Provide the (X, Y) coordinate of the cell's center where the given text is located.  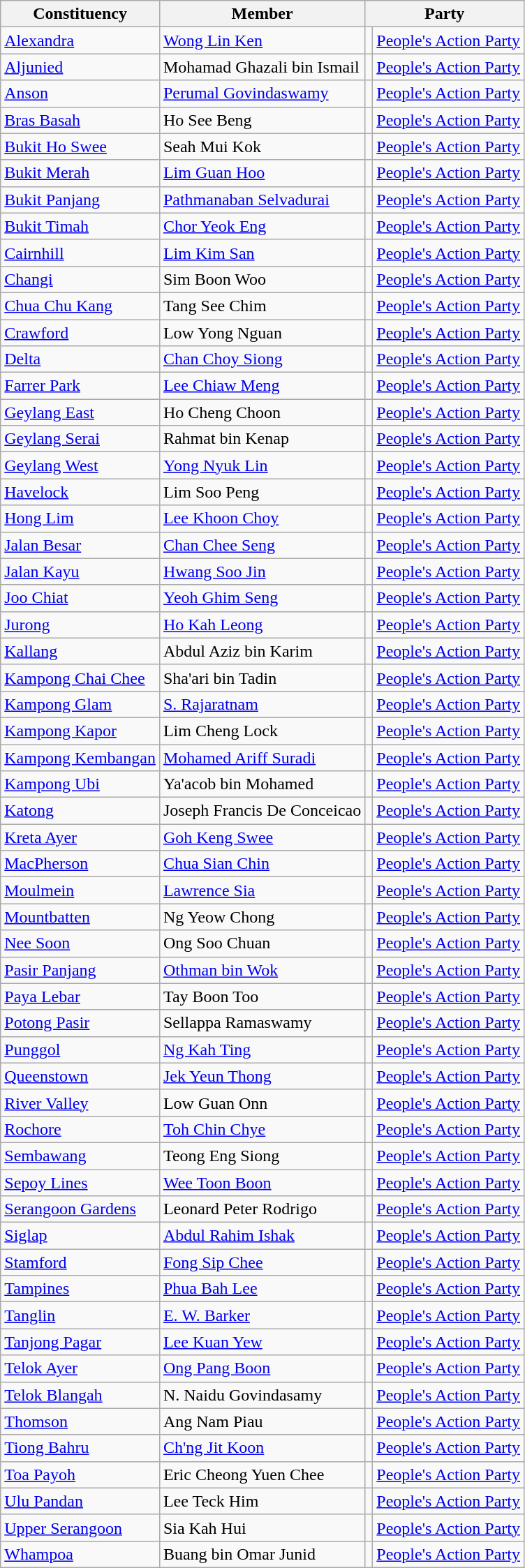
Chua Sian Chin (262, 864)
Ho Kah Leong (262, 625)
Kallang (80, 651)
Eric Cheong Yuen Chee (262, 1474)
Lim Guan Hoo (262, 173)
Low Yong Nguan (262, 333)
Crawford (80, 333)
Geylang West (80, 465)
Anson (80, 94)
Sim Boon Woo (262, 279)
Paya Lebar (80, 996)
Kampong Chai Chee (80, 678)
Abdul Aziz bin Karim (262, 651)
Sia Kah Hui (262, 1528)
Chan Chee Seng (262, 545)
Kampong Ubi (80, 784)
Aljunied (80, 67)
Bras Basah (80, 120)
Ng Kah Ting (262, 1050)
Thomson (80, 1421)
Sepoy Lines (80, 1183)
Lee Kuan Yew (262, 1342)
Whampoa (80, 1554)
Queenstown (80, 1076)
Geylang East (80, 412)
Ong Soo Chuan (262, 943)
Tiong Bahru (80, 1448)
N. Naidu Govindasamy (262, 1395)
Upper Serangoon (80, 1528)
Mohamed Ariff Suradi (262, 757)
Phua Bah Lee (262, 1289)
Serangoon Gardens (80, 1209)
Mohamad Ghazali bin Ismail (262, 67)
Delta (80, 359)
Sha'ari bin Tadin (262, 678)
Lim Cheng Lock (262, 731)
Sembawang (80, 1156)
Seah Mui Kok (262, 147)
Teong Eng Siong (262, 1156)
Mountbatten (80, 917)
Telok Blangah (80, 1395)
Tanjong Pagar (80, 1342)
Wee Toon Boon (262, 1183)
Kampong Glam (80, 704)
Low Guan Onn (262, 1103)
River Valley (80, 1103)
Ya'acob bin Mohamed (262, 784)
Chan Choy Siong (262, 359)
Hwang Soo Jin (262, 572)
Fong Sip Chee (262, 1262)
Nee Soon (80, 943)
Lawrence Sia (262, 890)
Punggol (80, 1050)
Kreta Ayer (80, 837)
MacPherson (80, 864)
Toa Payoh (80, 1474)
Cairnhill (80, 253)
Party (445, 14)
Tanglin (80, 1315)
Lim Kim San (262, 253)
Chor Yeok Eng (262, 226)
Tang See Chim (262, 306)
Sellappa Ramaswamy (262, 1023)
Othman bin Wok (262, 970)
Yong Nyuk Lin (262, 465)
Pathmanaban Selvadurai (262, 200)
Havelock (80, 492)
Kampong Kembangan (80, 757)
Bukit Ho Swee (80, 147)
S. Rajaratnam (262, 704)
Lee Teck Him (262, 1501)
Jalan Kayu (80, 572)
Changi (80, 279)
E. W. Barker (262, 1315)
Member (262, 14)
Rochore (80, 1129)
Siglap (80, 1236)
Lee Khoon Choy (262, 518)
Yeoh Ghim Seng (262, 598)
Jurong (80, 625)
Ang Nam Piau (262, 1421)
Bukit Timah (80, 226)
Wong Lin Ken (262, 40)
Toh Chin Chye (262, 1129)
Tay Boon Too (262, 996)
Hong Lim (80, 518)
Ng Yeow Chong (262, 917)
Ulu Pandan (80, 1501)
Rahmat bin Kenap (262, 439)
Ho See Beng (262, 120)
Lee Chiaw Meng (262, 386)
Farrer Park (80, 386)
Bukit Panjang (80, 200)
Ch'ng Jit Koon (262, 1448)
Kampong Kapor (80, 731)
Abdul Rahim Ishak (262, 1236)
Alexandra (80, 40)
Potong Pasir (80, 1023)
Joseph Francis De Conceicao (262, 811)
Tampines (80, 1289)
Constituency (80, 14)
Katong (80, 811)
Buang bin Omar Junid (262, 1554)
Jek Yeun Thong (262, 1076)
Telok Ayer (80, 1368)
Pasir Panjang (80, 970)
Moulmein (80, 890)
Jalan Besar (80, 545)
Joo Chiat (80, 598)
Stamford (80, 1262)
Leonard Peter Rodrigo (262, 1209)
Geylang Serai (80, 439)
Ho Cheng Choon (262, 412)
Perumal Govindaswamy (262, 94)
Goh Keng Swee (262, 837)
Lim Soo Peng (262, 492)
Bukit Merah (80, 173)
Ong Pang Boon (262, 1368)
Chua Chu Kang (80, 306)
